Detect which cell encompasses the target text, then output its [x, y] center coordinate. 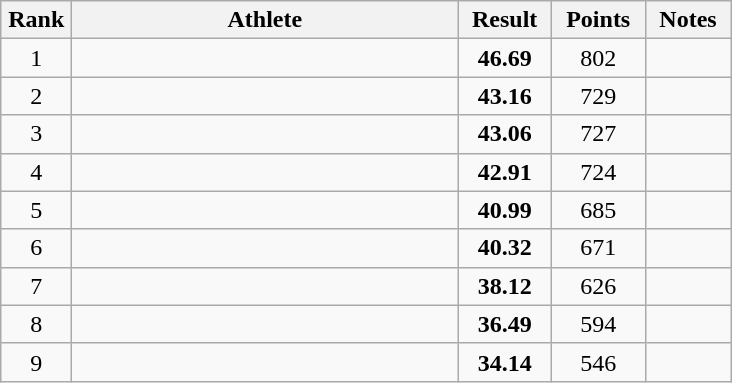
4 [36, 172]
724 [598, 172]
Rank [36, 20]
7 [36, 286]
36.49 [505, 324]
3 [36, 134]
729 [598, 96]
671 [598, 248]
Points [598, 20]
727 [598, 134]
546 [598, 362]
685 [598, 210]
626 [598, 286]
594 [598, 324]
34.14 [505, 362]
Result [505, 20]
802 [598, 58]
8 [36, 324]
40.99 [505, 210]
1 [36, 58]
38.12 [505, 286]
Athlete [265, 20]
Notes [688, 20]
42.91 [505, 172]
46.69 [505, 58]
40.32 [505, 248]
9 [36, 362]
43.06 [505, 134]
43.16 [505, 96]
5 [36, 210]
6 [36, 248]
2 [36, 96]
